For the text-containing cell, return its midpoint in (x, y) coordinate format. 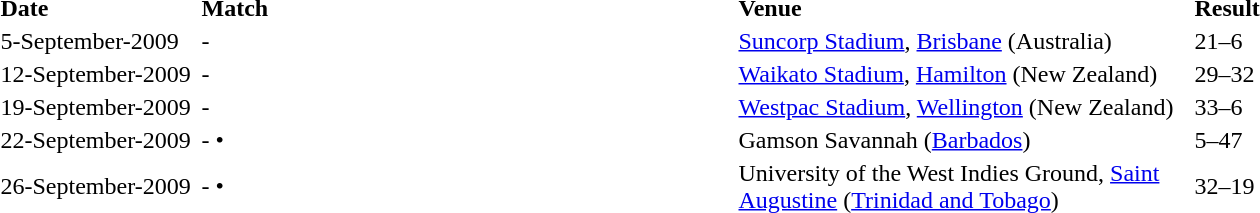
Westpac Stadium, Wellington (New Zealand) (964, 107)
Gamson Savannah (Barbados) (964, 140)
Suncorp Stadium, Brisbane (Australia) (964, 41)
- • (408, 140)
Waikato Stadium, Hamilton (New Zealand) (964, 74)
